For the text-containing cell, return its midpoint in [x, y] coordinate format. 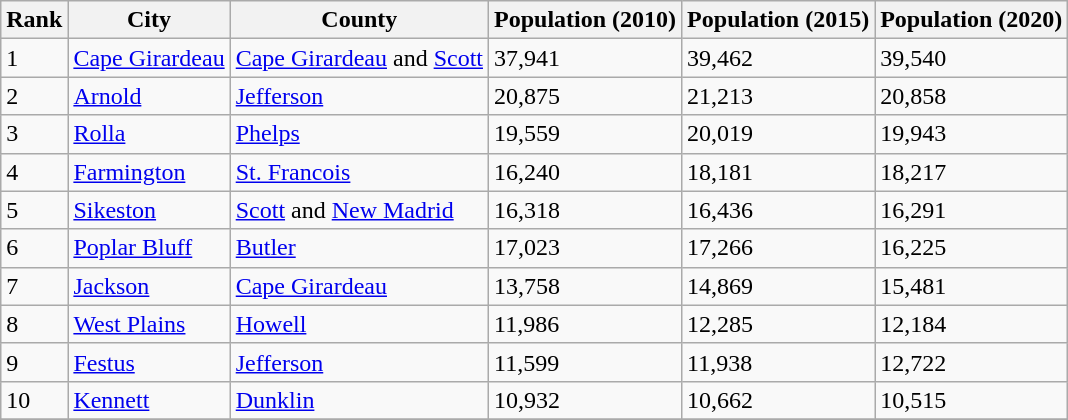
Howell [359, 324]
12,722 [972, 362]
10 [34, 400]
15,481 [972, 286]
9 [34, 362]
10,932 [586, 400]
Population (2015) [778, 20]
11,938 [778, 362]
39,462 [778, 58]
Jackson [149, 286]
Kennett [149, 400]
12,285 [778, 324]
City [149, 20]
Rolla [149, 134]
Population (2020) [972, 20]
Population (2010) [586, 20]
3 [34, 134]
14,869 [778, 286]
19,559 [586, 134]
Farmington [149, 172]
St. Francois [359, 172]
11,599 [586, 362]
Sikeston [149, 210]
20,019 [778, 134]
20,875 [586, 96]
4 [34, 172]
17,023 [586, 248]
7 [34, 286]
West Plains [149, 324]
Arnold [149, 96]
16,291 [972, 210]
Butler [359, 248]
17,266 [778, 248]
18,217 [972, 172]
11,986 [586, 324]
1 [34, 58]
12,184 [972, 324]
16,225 [972, 248]
Dunklin [359, 400]
Phelps [359, 134]
20,858 [972, 96]
County [359, 20]
5 [34, 210]
16,240 [586, 172]
Scott and New Madrid [359, 210]
10,662 [778, 400]
10,515 [972, 400]
8 [34, 324]
2 [34, 96]
Rank [34, 20]
13,758 [586, 286]
Poplar Bluff [149, 248]
6 [34, 248]
16,436 [778, 210]
39,540 [972, 58]
18,181 [778, 172]
19,943 [972, 134]
Cape Girardeau and Scott [359, 58]
21,213 [778, 96]
Festus [149, 362]
16,318 [586, 210]
37,941 [586, 58]
